Find where the given text appears and provide that cell's center as (X, Y) coordinate. 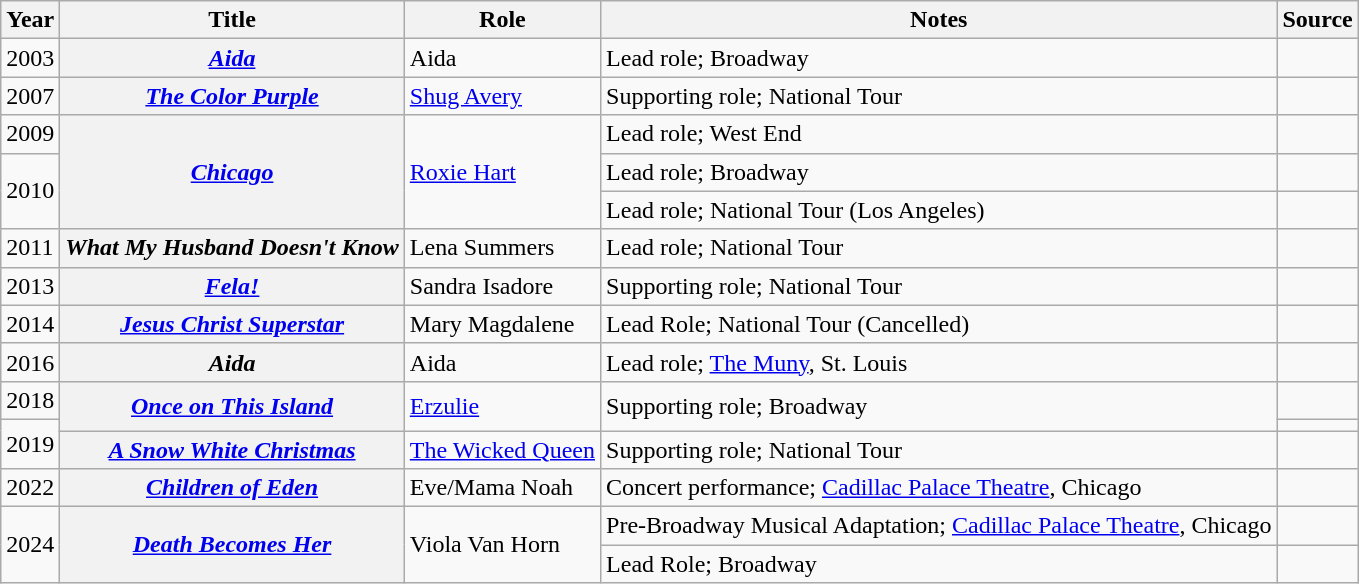
Title (232, 20)
The Color Purple (232, 96)
2003 (30, 58)
Year (30, 20)
Notes (939, 20)
What My Husband Doesn't Know (232, 248)
Lead role; National Tour (Los Angeles) (939, 210)
2019 (30, 444)
Mary Magdalene (502, 324)
2009 (30, 134)
Fela! (232, 286)
Concert performance; Cadillac Palace Theatre, Chicago (939, 488)
Jesus Christ Superstar (232, 324)
2022 (30, 488)
Once on This Island (232, 406)
The Wicked Queen (502, 449)
2007 (30, 96)
2014 (30, 324)
Eve/Mama Noah (502, 488)
Source (1318, 20)
Pre-Broadway Musical Adaptation; Cadillac Palace Theatre, Chicago (939, 526)
Viola Van Horn (502, 545)
Death Becomes Her (232, 545)
2016 (30, 362)
Roxie Hart (502, 172)
Lead role; West End (939, 134)
2024 (30, 545)
Children of Eden (232, 488)
Erzulie (502, 406)
Lead role; National Tour (939, 248)
Role (502, 20)
2013 (30, 286)
Lead Role; Broadway (939, 564)
2011 (30, 248)
Chicago (232, 172)
Lena Summers (502, 248)
A Snow White Christmas (232, 449)
Shug Avery (502, 96)
Sandra Isadore (502, 286)
Lead Role; National Tour (Cancelled) (939, 324)
Supporting role; Broadway (939, 406)
Lead role; The Muny, St. Louis (939, 362)
2018 (30, 400)
2010 (30, 191)
